Search for the cell housing the specified text and yield its [X, Y] center coordinate. 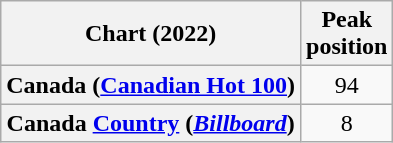
Canada (Canadian Hot 100) [151, 85]
94 [347, 85]
8 [347, 123]
Peakposition [347, 34]
Chart (2022) [151, 34]
Canada Country (Billboard) [151, 123]
